Determine the (x, y) coordinate at the center of the cell enclosing the given text.  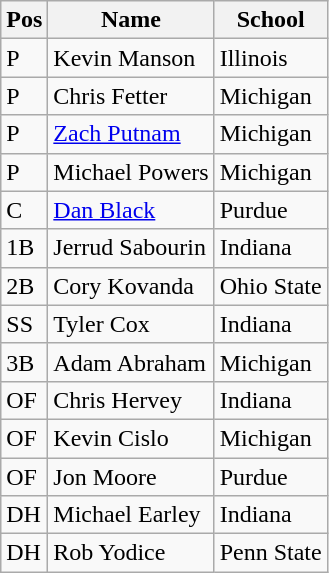
3B (24, 362)
Name (131, 20)
Tyler Cox (131, 324)
Illinois (270, 58)
Chris Hervey (131, 400)
Pos (24, 20)
School (270, 20)
Kevin Manson (131, 58)
Jerrud Sabourin (131, 248)
Ohio State (270, 286)
Penn State (270, 553)
Zach Putnam (131, 134)
Rob Yodice (131, 553)
Michael Powers (131, 172)
Cory Kovanda (131, 286)
Dan Black (131, 210)
Kevin Cislo (131, 438)
Adam Abraham (131, 362)
Jon Moore (131, 477)
C (24, 210)
SS (24, 324)
Michael Earley (131, 515)
2B (24, 286)
Chris Fetter (131, 96)
1B (24, 248)
